Scan for the cell matching the given text and deliver its [x, y] coordinate at center. 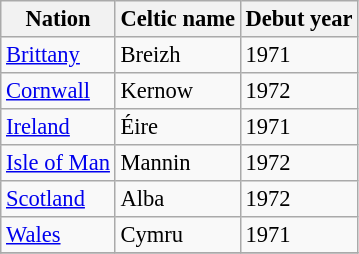
Wales [58, 235]
Éire [178, 127]
Scotland [58, 199]
Ireland [58, 127]
Alba [178, 199]
Isle of Man [58, 163]
Kernow [178, 91]
Nation [58, 19]
Mannin [178, 163]
Brittany [58, 55]
Cornwall [58, 91]
Cymru [178, 235]
Breizh [178, 55]
Debut year [299, 19]
Celtic name [178, 19]
